Determine the [x, y] coordinate at the center of the cell enclosing the given text.  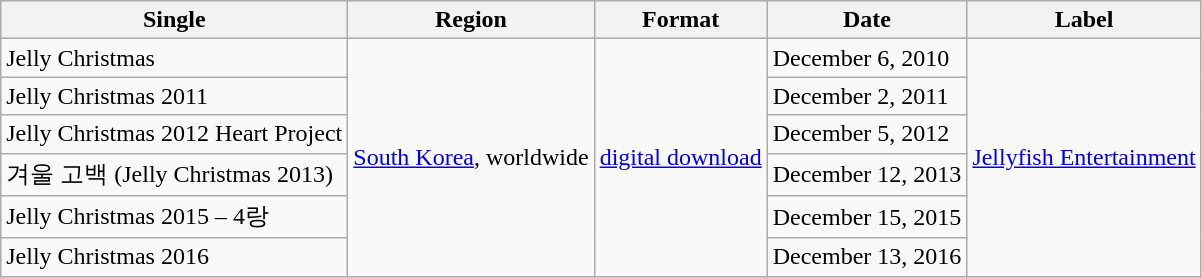
Format [680, 20]
Jellyfish Entertainment [1084, 158]
December 13, 2016 [867, 257]
South Korea, worldwide [471, 158]
Jelly Christmas [174, 58]
December 6, 2010 [867, 58]
겨울 고백 (Jelly Christmas 2013) [174, 174]
Date [867, 20]
December 5, 2012 [867, 134]
digital download [680, 158]
Region [471, 20]
Label [1084, 20]
Jelly Christmas 2016 [174, 257]
December 2, 2011 [867, 96]
December 15, 2015 [867, 218]
December 12, 2013 [867, 174]
Single [174, 20]
Jelly Christmas 2015 – 4랑 [174, 218]
Jelly Christmas 2012 Heart Project [174, 134]
Jelly Christmas 2011 [174, 96]
